Identify which cell holds the provided text, then report its (X, Y) central coordinate. 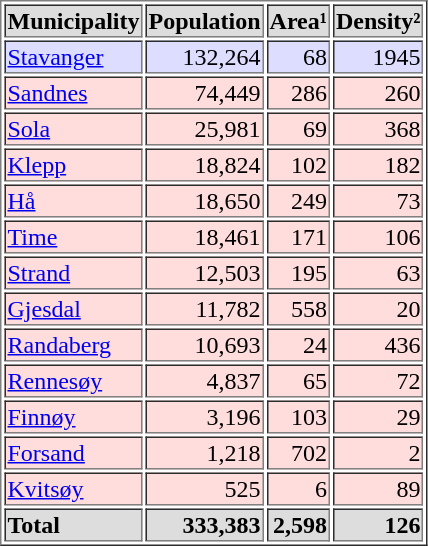
286 (298, 92)
126 (378, 524)
25,981 (205, 128)
368 (378, 128)
Density² (378, 20)
103 (298, 416)
4,837 (205, 380)
558 (298, 308)
2 (378, 452)
12,503 (205, 272)
106 (378, 236)
333,383 (205, 524)
Klepp (73, 164)
Forsand (73, 452)
Strand (73, 272)
Kvitsøy (73, 488)
132,264 (205, 56)
Hå (73, 200)
171 (298, 236)
195 (298, 272)
65 (298, 380)
63 (378, 272)
73 (378, 200)
182 (378, 164)
702 (298, 452)
Rennesøy (73, 380)
11,782 (205, 308)
102 (298, 164)
Sandnes (73, 92)
18,650 (205, 200)
Sola (73, 128)
20 (378, 308)
Total (73, 524)
10,693 (205, 344)
Population (205, 20)
436 (378, 344)
249 (298, 200)
Gjesdal (73, 308)
74,449 (205, 92)
Municipality (73, 20)
89 (378, 488)
Randaberg (73, 344)
Stavanger (73, 56)
525 (205, 488)
3,196 (205, 416)
2,598 (298, 524)
Finnøy (73, 416)
1945 (378, 56)
24 (298, 344)
18,824 (205, 164)
72 (378, 380)
18,461 (205, 236)
1,218 (205, 452)
Area¹ (298, 20)
6 (298, 488)
Time (73, 236)
69 (298, 128)
260 (378, 92)
68 (298, 56)
29 (378, 416)
